Pinpoint the cell where the given text exists, returning its (x, y) midpoint coordinate. 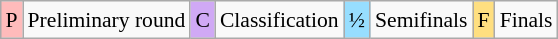
Semifinals (421, 20)
P (11, 20)
½ (357, 20)
Classification (280, 20)
Preliminary round (107, 20)
F (484, 20)
Finals (526, 20)
C (202, 20)
